Return [x, y] of the center of cell containing provided text 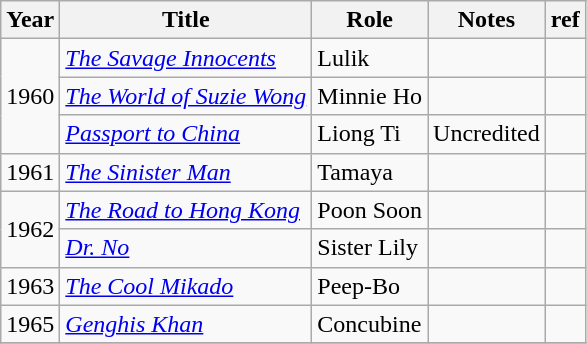
Sister Lily [370, 248]
1961 [30, 172]
1965 [30, 324]
Dr. No [186, 248]
Year [30, 20]
Passport to China [186, 134]
Notes [487, 20]
1963 [30, 286]
The Sinister Man [186, 172]
1960 [30, 96]
Minnie Ho [370, 96]
Tamaya [370, 172]
Poon Soon [370, 210]
The World of Suzie Wong [186, 96]
ref [565, 20]
Concubine [370, 324]
Title [186, 20]
The Savage Innocents [186, 58]
Lulik [370, 58]
Liong Ti [370, 134]
1962 [30, 229]
The Road to Hong Kong [186, 210]
Peep-Bo [370, 286]
Uncredited [487, 134]
The Cool Mikado [186, 286]
Role [370, 20]
Genghis Khan [186, 324]
